Locate the cell with the specified text and output its [x, y] center coordinate. 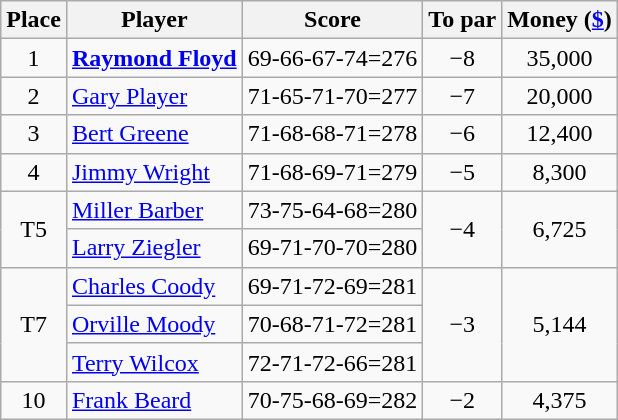
−5 [462, 172]
Raymond Floyd [154, 58]
71-65-71-70=277 [332, 96]
Score [332, 20]
Charles Coody [154, 286]
69-71-70-70=280 [332, 248]
T7 [34, 324]
Orville Moody [154, 324]
70-68-71-72=281 [332, 324]
5,144 [560, 324]
71-68-69-71=279 [332, 172]
Player [154, 20]
T5 [34, 229]
73-75-64-68=280 [332, 210]
−2 [462, 400]
71-68-68-71=278 [332, 134]
Gary Player [154, 96]
−7 [462, 96]
70-75-68-69=282 [332, 400]
72-71-72-66=281 [332, 362]
−4 [462, 229]
Larry Ziegler [154, 248]
10 [34, 400]
Money ($) [560, 20]
1 [34, 58]
−8 [462, 58]
4 [34, 172]
2 [34, 96]
Terry Wilcox [154, 362]
6,725 [560, 229]
8,300 [560, 172]
35,000 [560, 58]
3 [34, 134]
Frank Beard [154, 400]
Place [34, 20]
To par [462, 20]
Bert Greene [154, 134]
20,000 [560, 96]
Jimmy Wright [154, 172]
Miller Barber [154, 210]
4,375 [560, 400]
69-66-67-74=276 [332, 58]
−6 [462, 134]
12,400 [560, 134]
69-71-72-69=281 [332, 286]
−3 [462, 324]
